Scan for the cell matching the given text and deliver its [x, y] coordinate at center. 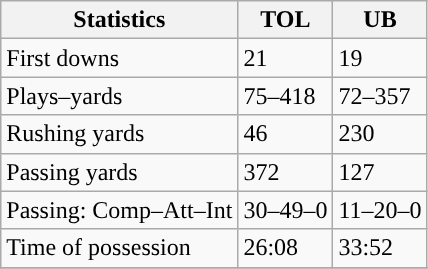
75–418 [286, 96]
19 [380, 58]
372 [286, 172]
Statistics [120, 20]
First downs [120, 58]
Passing: Comp–Att–Int [120, 210]
Rushing yards [120, 134]
26:08 [286, 248]
TOL [286, 20]
127 [380, 172]
11–20–0 [380, 210]
21 [286, 58]
Time of possession [120, 248]
33:52 [380, 248]
Plays–yards [120, 96]
72–357 [380, 96]
230 [380, 134]
Passing yards [120, 172]
UB [380, 20]
30–49–0 [286, 210]
46 [286, 134]
